From the cell containing the given text, extract its center point as (x, y) coordinate. 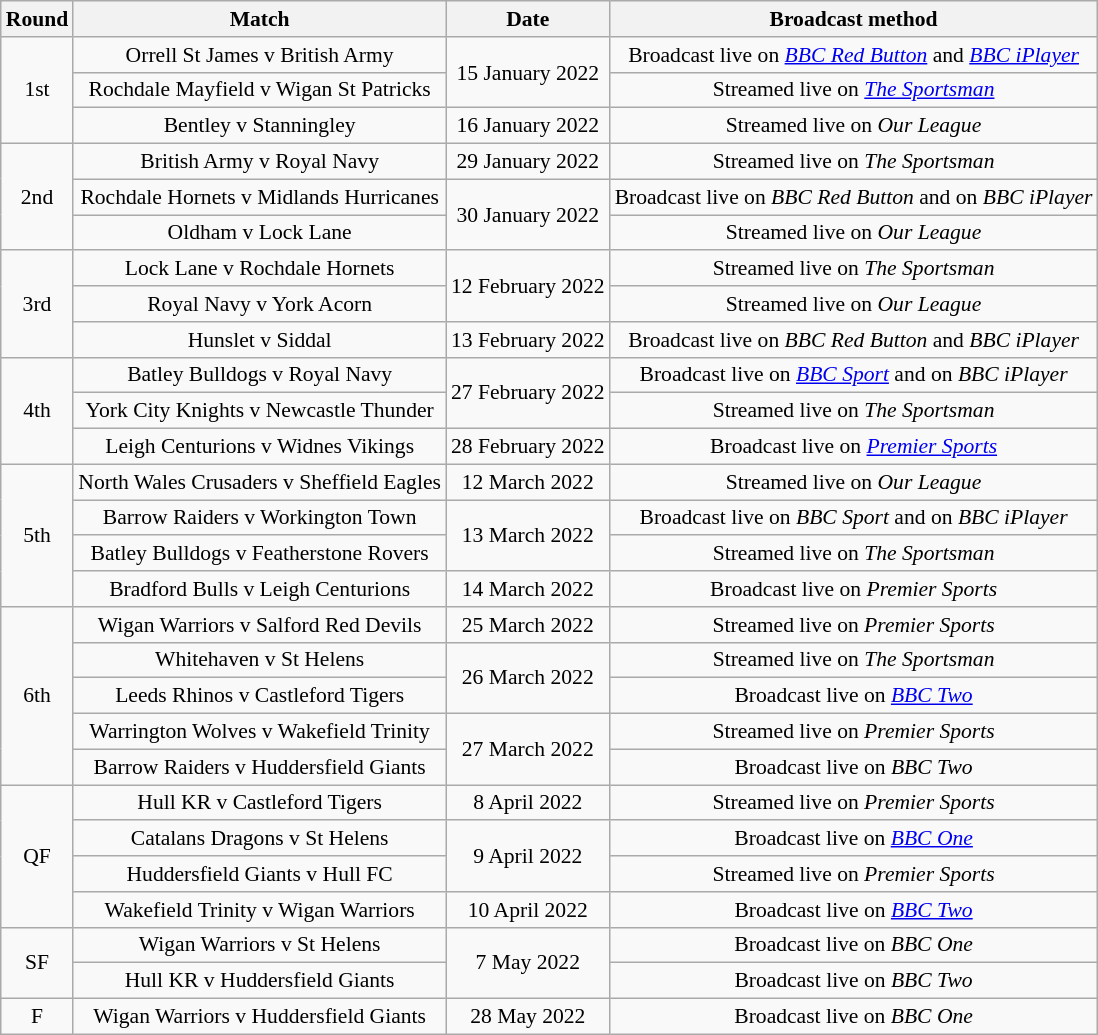
Wigan Warriors v St Helens (260, 945)
Huddersfield Giants v Hull FC (260, 874)
7 May 2022 (528, 962)
F (38, 1017)
15 January 2022 (528, 72)
Bradford Bulls v Leigh Centurions (260, 589)
British Army v Royal Navy (260, 162)
North Wales Crusaders v Sheffield Eagles (260, 482)
Wigan Warriors v Salford Red Devils (260, 625)
Orrell St James v British Army (260, 55)
9 April 2022 (528, 856)
Hull KR v Castleford Tigers (260, 803)
Batley Bulldogs v Featherstone Rovers (260, 554)
Barrow Raiders v Workington Town (260, 518)
Royal Navy v York Acorn (260, 304)
Hull KR v Huddersfield Giants (260, 981)
Warrington Wolves v Wakefield Trinity (260, 732)
SF (38, 962)
12 February 2022 (528, 286)
Catalans Dragons v St Helens (260, 839)
29 January 2022 (528, 162)
16 January 2022 (528, 126)
Batley Bulldogs v Royal Navy (260, 375)
13 March 2022 (528, 536)
Wakefield Trinity v Wigan Warriors (260, 910)
8 April 2022 (528, 803)
Wigan Warriors v Huddersfield Giants (260, 1017)
Hunslet v Siddal (260, 340)
Leeds Rhinos v Castleford Tigers (260, 696)
28 May 2022 (528, 1017)
30 January 2022 (528, 214)
Rochdale Mayfield v Wigan St Patricks (260, 90)
1st (38, 90)
28 February 2022 (528, 447)
Leigh Centurions v Widnes Vikings (260, 447)
Round (38, 19)
Broadcast live on BBC Red Button and on BBC iPlayer (854, 197)
Broadcast method (854, 19)
Rochdale Hornets v Midlands Hurricanes (260, 197)
Barrow Raiders v Huddersfield Giants (260, 767)
3rd (38, 304)
10 April 2022 (528, 910)
Bentley v Stanningley (260, 126)
Match (260, 19)
Whitehaven v St Helens (260, 660)
27 February 2022 (528, 392)
5th (38, 535)
Oldham v Lock Lane (260, 233)
25 March 2022 (528, 625)
Date (528, 19)
27 March 2022 (528, 750)
4th (38, 410)
York City Knights v Newcastle Thunder (260, 411)
6th (38, 696)
12 March 2022 (528, 482)
26 March 2022 (528, 678)
13 February 2022 (528, 340)
Lock Lane v Rochdale Hornets (260, 269)
2nd (38, 198)
14 March 2022 (528, 589)
QF (38, 856)
